Detect which cell encompasses the target text, then output its (x, y) center coordinate. 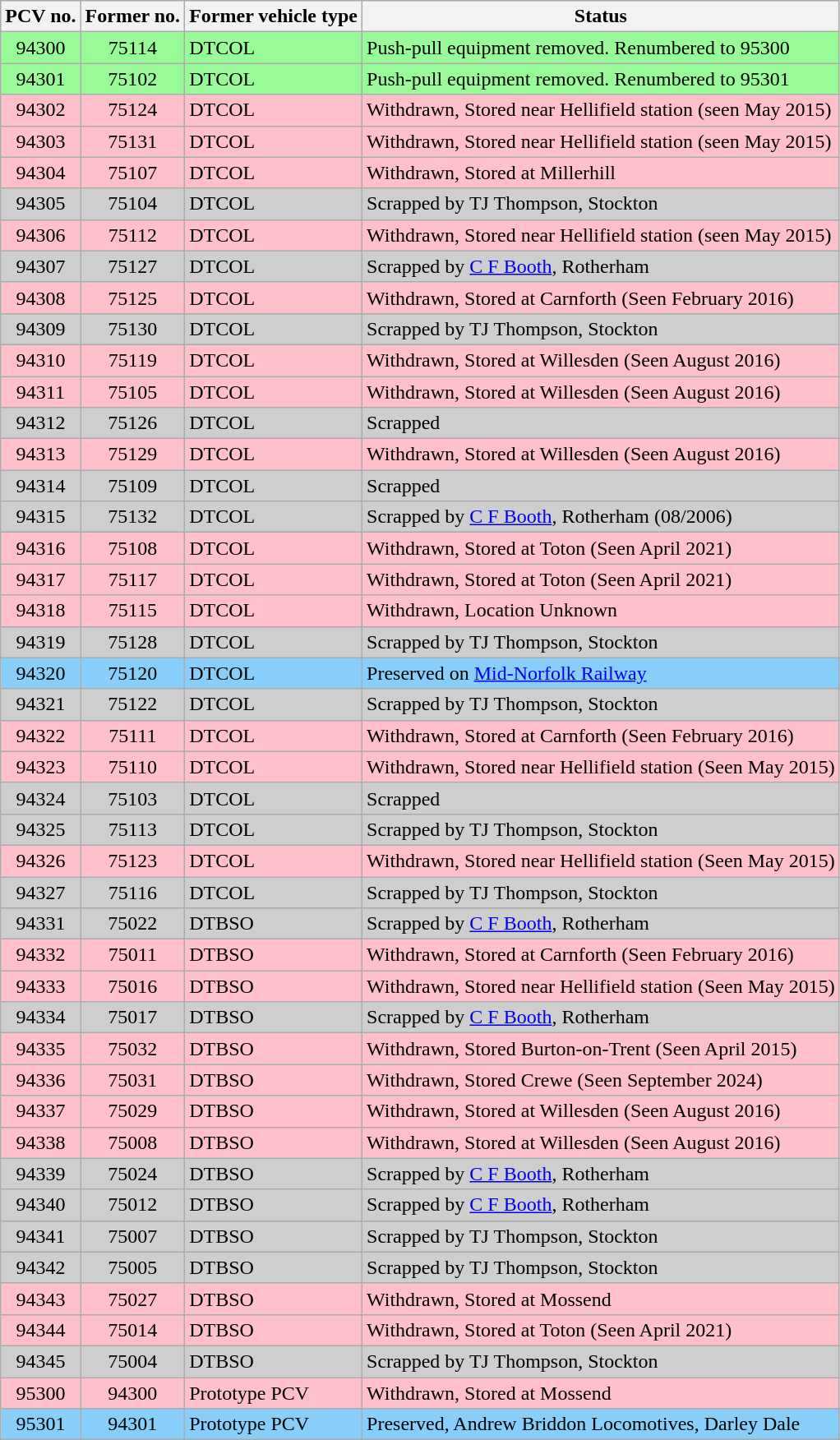
94302 (41, 110)
94336 (41, 1080)
75122 (133, 704)
95301 (41, 1424)
Preserved, Andrew Briddon Locomotives, Darley Dale (602, 1424)
75108 (133, 548)
94341 (41, 1236)
Former vehicle type (274, 16)
94321 (41, 704)
Former no. (133, 16)
94315 (41, 517)
75112 (133, 235)
75031 (133, 1080)
95300 (41, 1393)
75027 (133, 1299)
94325 (41, 829)
75104 (133, 204)
94317 (41, 579)
94312 (41, 423)
75103 (133, 798)
75114 (133, 48)
75022 (133, 924)
94303 (41, 141)
94326 (41, 861)
94335 (41, 1049)
94343 (41, 1299)
94313 (41, 455)
Preserved on Mid-Norfolk Railway (602, 673)
75004 (133, 1361)
75107 (133, 173)
75016 (133, 986)
Scrapped by C F Booth, Rotherham (08/2006) (602, 517)
Withdrawn, Stored Burton-on-Trent (Seen April 2015) (602, 1049)
75130 (133, 329)
75120 (133, 673)
94334 (41, 1018)
94338 (41, 1142)
75014 (133, 1330)
Status (602, 16)
75115 (133, 611)
94311 (41, 392)
75109 (133, 486)
94323 (41, 767)
75102 (133, 79)
94308 (41, 298)
94304 (41, 173)
94307 (41, 266)
94327 (41, 892)
Withdrawn, Stored Crewe (Seen September 2024) (602, 1080)
94337 (41, 1111)
94309 (41, 329)
94344 (41, 1330)
75116 (133, 892)
Withdrawn, Location Unknown (602, 611)
75008 (133, 1142)
75105 (133, 392)
75129 (133, 455)
94318 (41, 611)
75005 (133, 1267)
75131 (133, 141)
94332 (41, 955)
94316 (41, 548)
94322 (41, 736)
75132 (133, 517)
Push-pull equipment removed. Renumbered to 95300 (602, 48)
94306 (41, 235)
94331 (41, 924)
94305 (41, 204)
94333 (41, 986)
75126 (133, 423)
75128 (133, 642)
94310 (41, 360)
75124 (133, 110)
75032 (133, 1049)
75024 (133, 1174)
94324 (41, 798)
75029 (133, 1111)
PCV no. (41, 16)
75117 (133, 579)
75123 (133, 861)
75119 (133, 360)
94340 (41, 1205)
94342 (41, 1267)
94314 (41, 486)
75113 (133, 829)
75110 (133, 767)
Withdrawn, Stored at Millerhill (602, 173)
94319 (41, 642)
75011 (133, 955)
94339 (41, 1174)
94320 (41, 673)
75017 (133, 1018)
94345 (41, 1361)
75125 (133, 298)
75127 (133, 266)
75012 (133, 1205)
75007 (133, 1236)
Push-pull equipment removed. Renumbered to 95301 (602, 79)
75111 (133, 736)
